Return [x, y] of the center of cell containing provided text 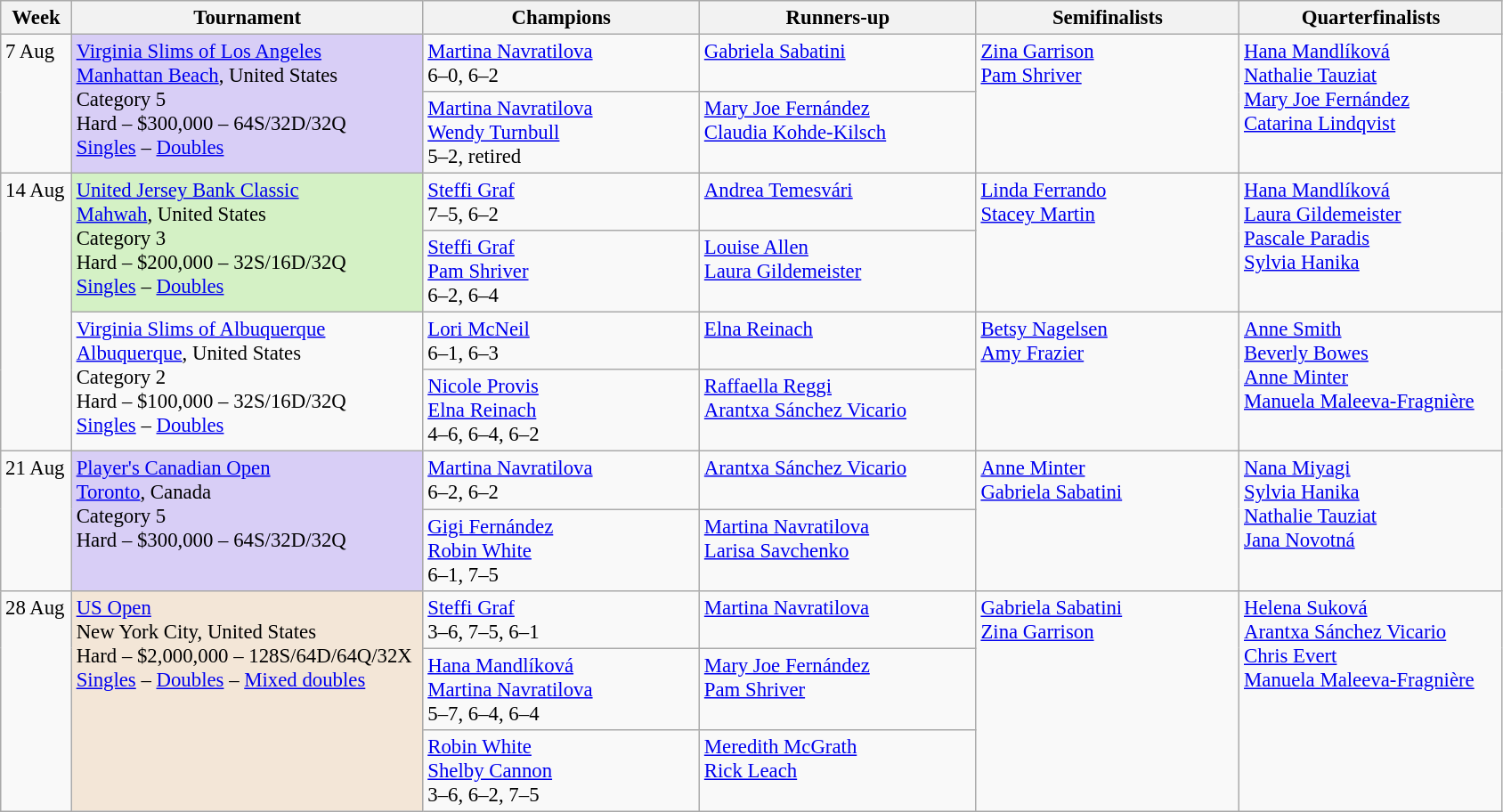
Martina Navratilova [839, 620]
Hana Mandlíková Nathalie Tauziat Mary Joe Fernández Catarina Lindqvist [1371, 104]
Meredith McGrath Rick Leach [839, 770]
Gabriela Sabatini [839, 64]
Week [37, 18]
14 Aug [37, 313]
Steffi Graf Pam Shriver6–2, 6–4 [561, 272]
Virginia Slims of Los AngelesManhattan Beach, United StatesCategory 5 Hard – $300,000 – 64S/32D/32Q Singles – Doubles [248, 104]
Hana Mandlíková Laura Gildemeister Pascale Paradis Sylvia Hanika [1371, 243]
Mary Joe Fernández Pam Shriver [839, 689]
Semifinalists [1108, 18]
Mary Joe Fernández Claudia Kohde-Kilsch [839, 133]
Martina Navratilova6–2, 6–2 [561, 481]
Martina Navratilova6–0, 6–2 [561, 64]
Player's Canadian OpenToronto, CanadaCategory 5 Hard – $300,000 – 64S/32D/32Q [248, 521]
Steffi Graf3–6, 7–5, 6–1 [561, 620]
Hana Mandlíková Martina Navratilova5–7, 6–4, 6–4 [561, 689]
Andrea Temesvári [839, 203]
Runners-up [839, 18]
Raffaella Reggi Arantxa Sánchez Vicario [839, 411]
Helena Suková Arantxa Sánchez Vicario Chris Evert Manuela Maleeva-Fragnière [1371, 701]
US OpenNew York City, United StatesHard – $2,000,000 – 128S/64D/64Q/32X Singles – Doubles – Mixed doubles [248, 701]
Martina Navratilova Larisa Savchenko [839, 550]
Betsy Nagelsen Amy Frazier [1108, 382]
Nana Miyagi Sylvia Hanika Nathalie Tauziat Jana Novotná [1371, 521]
Quarterfinalists [1371, 18]
Virginia Slims of AlbuquerqueAlbuquerque, United StatesCategory 2 Hard – $100,000 – 32S/16D/32Q Singles – Doubles [248, 382]
21 Aug [37, 521]
Anne Smith Beverly Bowes Anne Minter Manuela Maleeva-Fragnière [1371, 382]
Linda Ferrando Stacey Martin [1108, 243]
Arantxa Sánchez Vicario [839, 481]
United Jersey Bank ClassicMahwah, United StatesCategory 3 Hard – $200,000 – 32S/16D/32Q Singles – Doubles [248, 243]
Zina Garrison Pam Shriver [1108, 104]
Lori McNeil6–1, 6–3 [561, 342]
Steffi Graf7–5, 6–2 [561, 203]
Nicole Provis Elna Reinach4–6, 6–4, 6–2 [561, 411]
7 Aug [37, 104]
Martina Navratilova Wendy Turnbull5–2, retired [561, 133]
Gabriela Sabatini Zina Garrison [1108, 701]
Robin White Shelby Cannon3–6, 6–2, 7–5 [561, 770]
Elna Reinach [839, 342]
Gigi Fernández Robin White6–1, 7–5 [561, 550]
Champions [561, 18]
28 Aug [37, 701]
Anne Minter Gabriela Sabatini [1108, 521]
Tournament [248, 18]
Louise Allen Laura Gildemeister [839, 272]
